Return (x, y) of the center of cell containing provided text 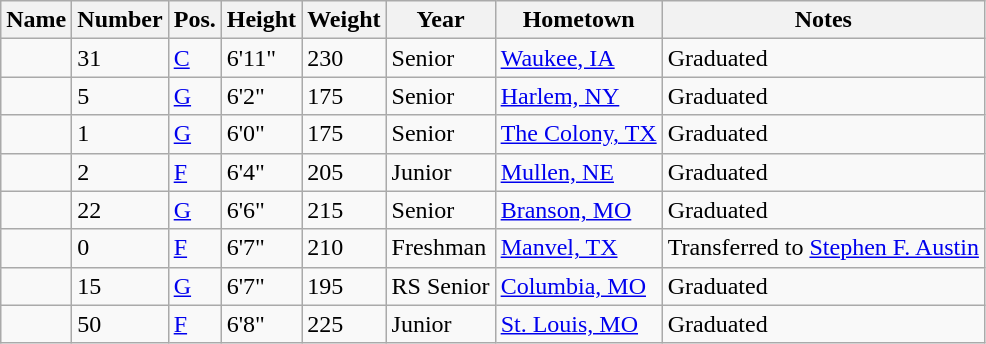
Branson, MO (578, 210)
Name (36, 20)
2 (120, 172)
6'6" (261, 210)
230 (344, 58)
0 (120, 248)
Hometown (578, 20)
225 (344, 324)
The Colony, TX (578, 134)
6'2" (261, 96)
1 (120, 134)
Waukee, IA (578, 58)
Pos. (194, 20)
5 (120, 96)
Columbia, MO (578, 286)
31 (120, 58)
Manvel, TX (578, 248)
Weight (344, 20)
Mullen, NE (578, 172)
205 (344, 172)
Harlem, NY (578, 96)
6'8" (261, 324)
6'0" (261, 134)
St. Louis, MO (578, 324)
22 (120, 210)
210 (344, 248)
RS Senior (440, 286)
50 (120, 324)
Notes (823, 20)
Transferred to Stephen F. Austin (823, 248)
195 (344, 286)
6'11" (261, 58)
Number (120, 20)
215 (344, 210)
15 (120, 286)
Year (440, 20)
Height (261, 20)
6'4" (261, 172)
Freshman (440, 248)
C (194, 58)
